Return [X, Y] of the center of cell containing provided text 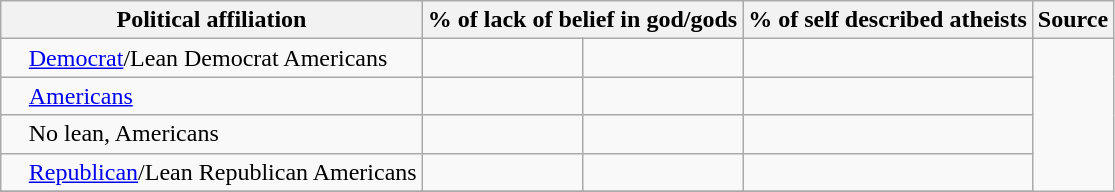
Democrat/Lean Democrat Americans [212, 58]
% of self described atheists [888, 20]
Political affiliation [212, 20]
Americans [212, 96]
% of lack of belief in god/gods [582, 20]
Republican/Lean Republican Americans [212, 172]
No lean, Americans [212, 134]
Source [1072, 20]
